Identify which cell holds the provided text, then report its [X, Y] central coordinate. 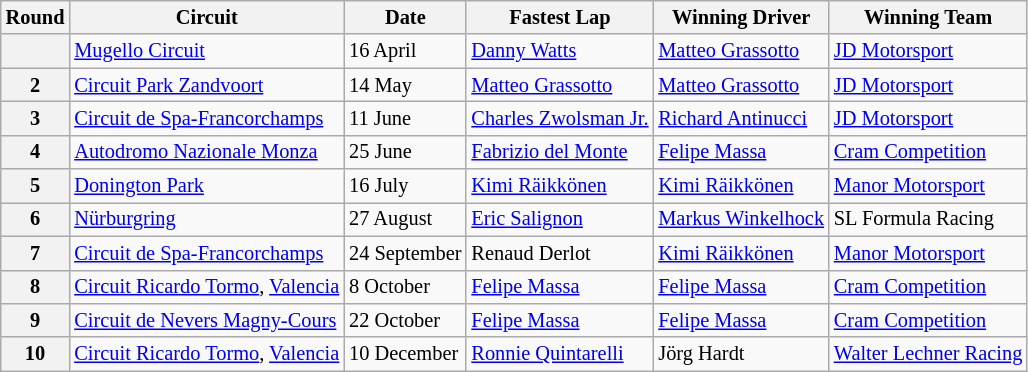
22 October [405, 320]
Walter Lechner Racing [928, 354]
Nürburgring [206, 219]
8 October [405, 287]
10 December [405, 354]
8 [36, 287]
Winning Team [928, 17]
4 [36, 152]
5 [36, 186]
14 May [405, 85]
Circuit [206, 17]
Winning Driver [741, 17]
Jörg Hardt [741, 354]
SL Formula Racing [928, 219]
Richard Antinucci [741, 118]
10 [36, 354]
25 June [405, 152]
Round [36, 17]
Mugello Circuit [206, 51]
Eric Salignon [560, 219]
9 [36, 320]
3 [36, 118]
Donington Park [206, 186]
6 [36, 219]
11 June [405, 118]
24 September [405, 253]
2 [36, 85]
27 August [405, 219]
Charles Zwolsman Jr. [560, 118]
Fabrizio del Monte [560, 152]
16 April [405, 51]
Markus Winkelhock [741, 219]
16 July [405, 186]
Circuit de Nevers Magny-Cours [206, 320]
Circuit Park Zandvoort [206, 85]
Date [405, 17]
7 [36, 253]
Fastest Lap [560, 17]
Ronnie Quintarelli [560, 354]
Renaud Derlot [560, 253]
Autodromo Nazionale Monza [206, 152]
Danny Watts [560, 51]
